Extract the (X, Y) coordinate from the center of the cell holding the provided text.  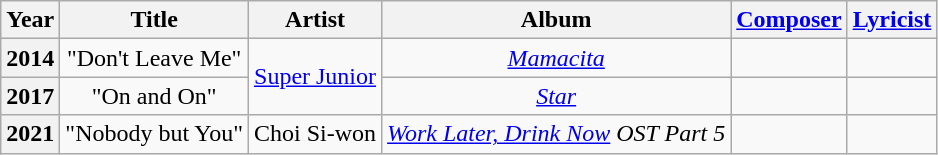
Album (556, 20)
"Nobody but You" (154, 134)
Year (30, 20)
Artist (316, 20)
Star (556, 96)
"On and On" (154, 96)
Composer (789, 20)
Super Junior (316, 77)
Title (154, 20)
Choi Si-won (316, 134)
Work Later, Drink Now OST Part 5 (556, 134)
2014 (30, 58)
2017 (30, 96)
Lyricist (892, 20)
"Don't Leave Me" (154, 58)
2021 (30, 134)
Mamacita (556, 58)
